Detect which cell encompasses the target text, then output its (X, Y) center coordinate. 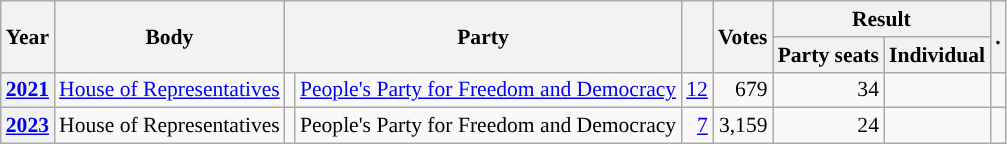
Party seats (828, 55)
24 (828, 126)
679 (743, 90)
Year (28, 36)
2021 (28, 90)
7 (697, 126)
Party (483, 36)
2023 (28, 126)
34 (828, 90)
. (998, 36)
Individual (937, 55)
Body (170, 36)
Result (882, 19)
Votes (743, 36)
12 (697, 90)
3,159 (743, 126)
